Find where the given text appears and provide that cell's center as (X, Y) coordinate. 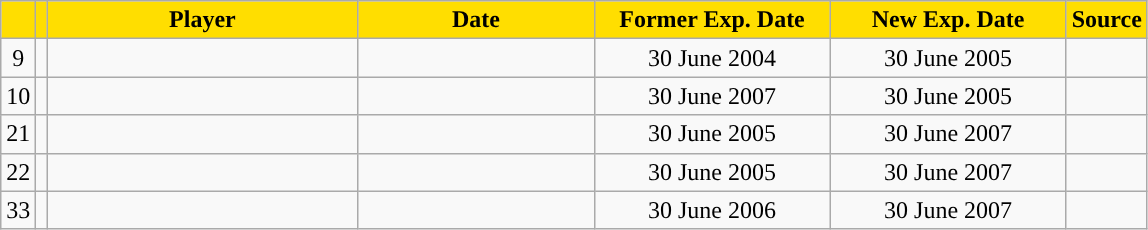
22 (18, 172)
Source (1106, 20)
21 (18, 134)
Player (202, 20)
10 (18, 96)
9 (18, 58)
Date (476, 20)
Former Exp. Date (712, 20)
New Exp. Date (948, 20)
30 June 2006 (712, 210)
30 June 2004 (712, 58)
33 (18, 210)
